Scan for the cell matching the given text and deliver its [X, Y] coordinate at center. 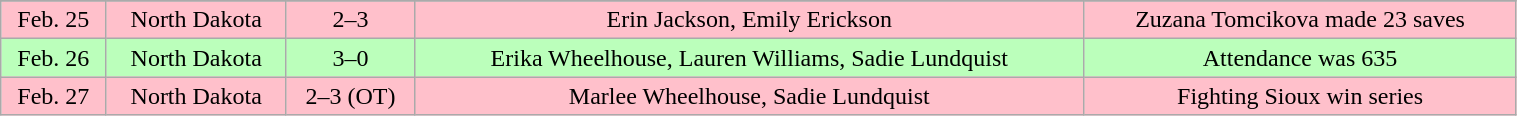
Erin Jackson, Emily Erickson [749, 20]
Feb. 25 [54, 20]
Erika Wheelhouse, Lauren Williams, Sadie Lundquist [749, 58]
Zuzana Tomcikova made 23 saves [1300, 20]
Attendance was 635 [1300, 58]
Marlee Wheelhouse, Sadie Lundquist [749, 96]
3–0 [350, 58]
Fighting Sioux win series [1300, 96]
2–3 (OT) [350, 96]
Feb. 27 [54, 96]
Feb. 26 [54, 58]
2–3 [350, 20]
